Scan for the cell matching the given text and deliver its [x, y] coordinate at center. 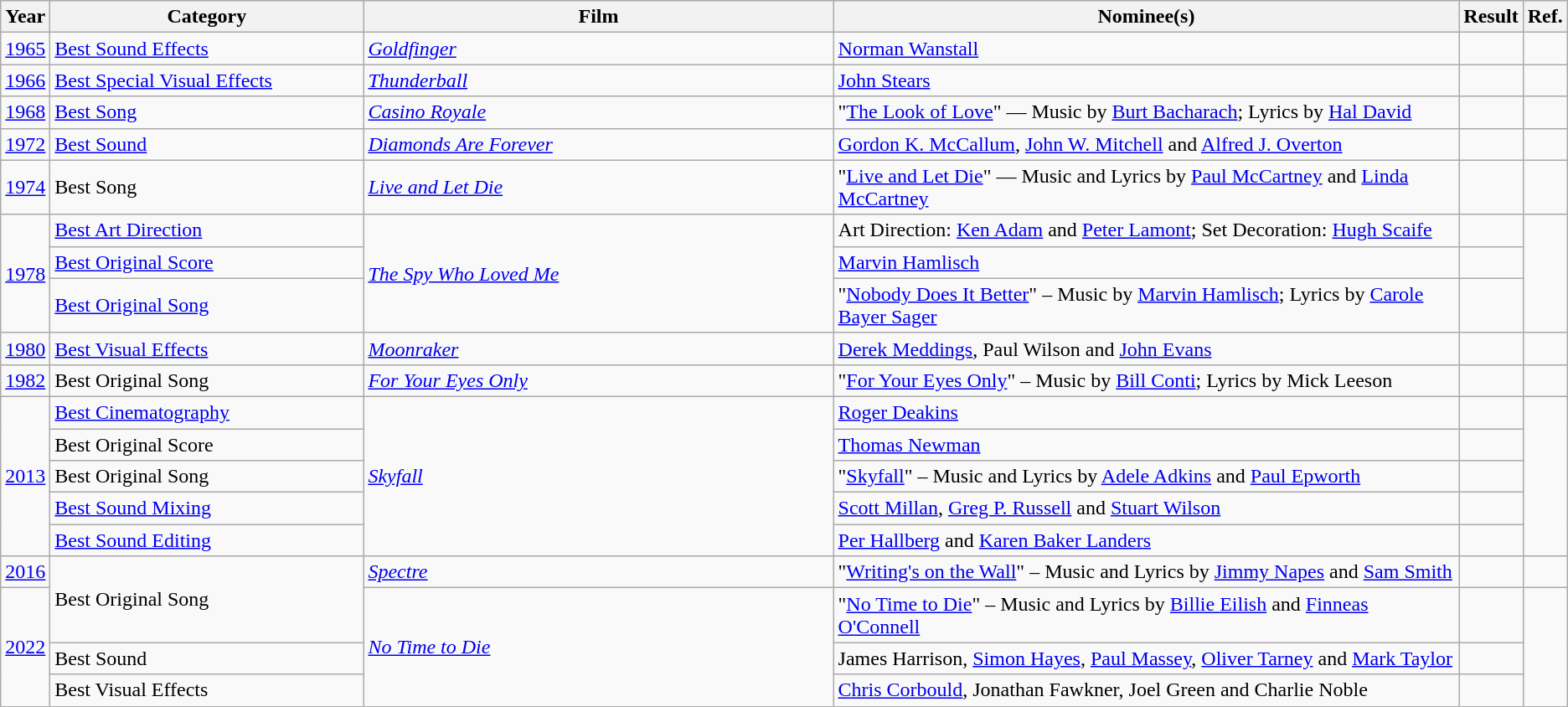
"Live and Let Die" — Music and Lyrics by Paul McCartney and Linda McCartney [1146, 188]
"No Time to Die" – Music and Lyrics by Billie Eilish and Finneas O'Connell [1146, 615]
Best Special Visual Effects [207, 80]
1972 [25, 144]
1982 [25, 380]
1966 [25, 80]
"Writing's on the Wall" – Music and Lyrics by Jimmy Napes and Sam Smith [1146, 572]
James Harrison, Simon Hayes, Paul Massey, Oliver Tarney and Mark Taylor [1146, 658]
Best Sound Effects [207, 49]
"Nobody Does It Better" – Music by Marvin Hamlisch; Lyrics by Carole Bayer Sager [1146, 305]
"Skyfall" – Music and Lyrics by Adele Adkins and Paul Epworth [1146, 477]
Scott Millan, Greg P. Russell and Stuart Wilson [1146, 508]
1968 [25, 112]
Category [207, 17]
Best Art Direction [207, 230]
Best Cinematography [207, 412]
1965 [25, 49]
Casino Royale [598, 112]
"For Your Eyes Only" – Music by Bill Conti; Lyrics by Mick Leeson [1146, 380]
Ref. [1545, 17]
Norman Wanstall [1146, 49]
Year [25, 17]
2013 [25, 476]
The Spy Who Loved Me [598, 273]
Gordon K. McCallum, John W. Mitchell and Alfred J. Overton [1146, 144]
Result [1491, 17]
No Time to Die [598, 647]
John Stears [1146, 80]
Derek Meddings, Paul Wilson and John Evans [1146, 348]
Nominee(s) [1146, 17]
2022 [25, 647]
1974 [25, 188]
Goldfinger [598, 49]
Thomas Newman [1146, 445]
Per Hallberg and Karen Baker Landers [1146, 540]
For Your Eyes Only [598, 380]
Marvin Hamlisch [1146, 262]
1978 [25, 273]
Best Sound Mixing [207, 508]
2016 [25, 572]
Thunderball [598, 80]
Spectre [598, 572]
Live and Let Die [598, 188]
Film [598, 17]
Moonraker [598, 348]
Diamonds Are Forever [598, 144]
Chris Corbould, Jonathan Fawkner, Joel Green and Charlie Noble [1146, 690]
Roger Deakins [1146, 412]
Skyfall [598, 476]
Art Direction: Ken Adam and Peter Lamont; Set Decoration: Hugh Scaife [1146, 230]
"The Look of Love" — Music by Burt Bacharach; Lyrics by Hal David [1146, 112]
Best Sound Editing [207, 540]
1980 [25, 348]
